Extract the (x, y) coordinate from the center of the cell holding the provided text.  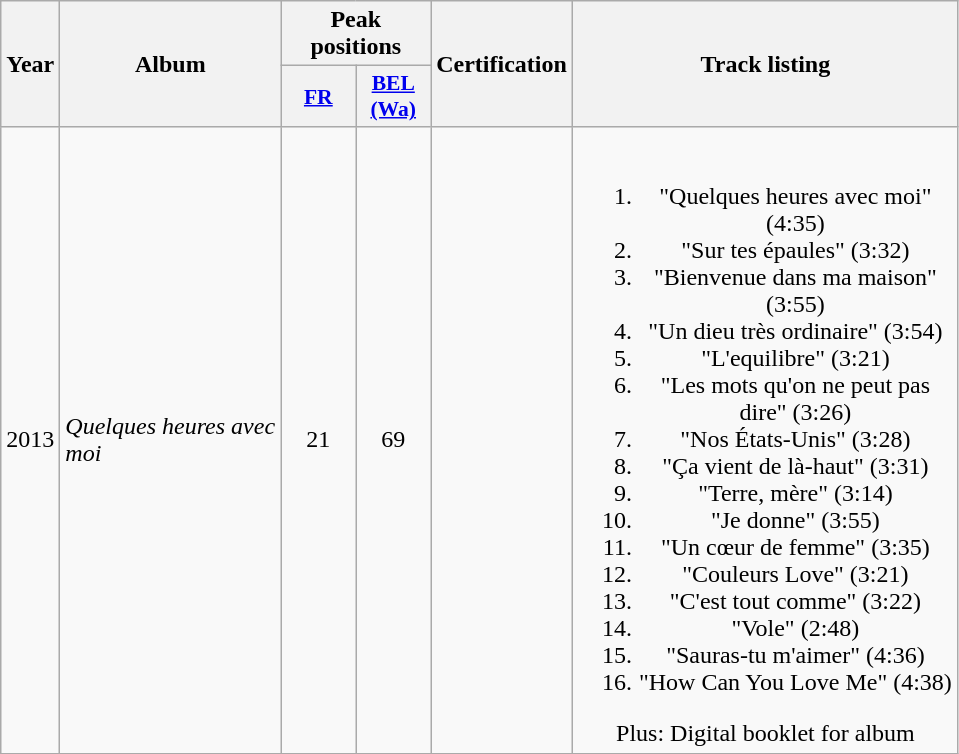
Quelques heures avec moi (170, 440)
21 (318, 440)
69 (394, 440)
Track listing (765, 64)
Certification (502, 64)
Peak positions (356, 34)
2013 (30, 440)
Year (30, 64)
Album (170, 64)
BEL (Wa) (394, 96)
FR (318, 96)
